Return (x, y) of the center of cell containing provided text 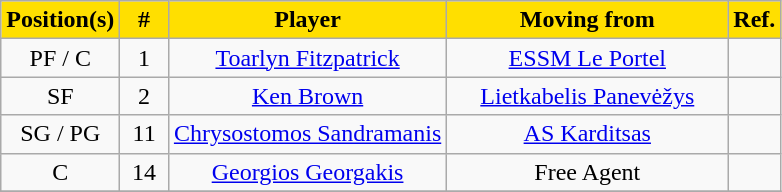
PF / C (60, 58)
SG / PG (60, 134)
Player (307, 20)
SF (60, 96)
2 (144, 96)
ESSM Le Portel (588, 58)
Toarlyn Fitzpatrick (307, 58)
Chrysostomos Sandramanis (307, 134)
Georgios Georgakis (307, 172)
Ken Brown (307, 96)
Position(s) (60, 20)
Lietkabelis Panevėžys (588, 96)
11 (144, 134)
Free Agent (588, 172)
Ref. (754, 20)
# (144, 20)
1 (144, 58)
AS Karditsas (588, 134)
C (60, 172)
Moving from (588, 20)
14 (144, 172)
